Detect which cell encompasses the target text, then output its [x, y] center coordinate. 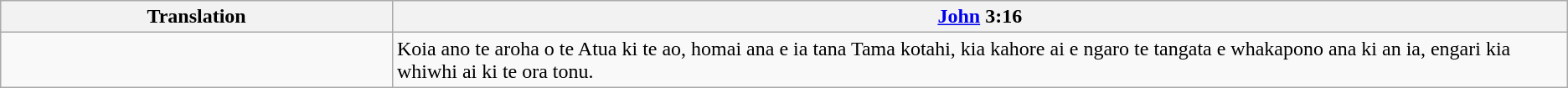
John 3:16 [980, 17]
Translation [197, 17]
